Locate the cell with the specified text and output its [X, Y] center coordinate. 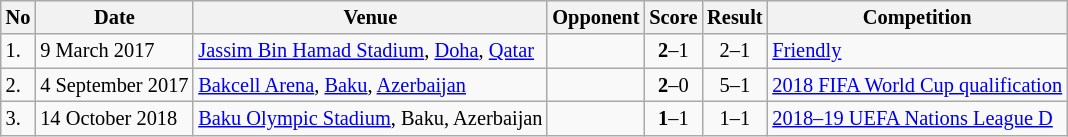
Jassim Bin Hamad Stadium, Doha, Qatar [370, 51]
9 March 2017 [114, 51]
Venue [370, 17]
Opponent [596, 17]
5–1 [734, 85]
No [18, 17]
2018–19 UEFA Nations League D [917, 118]
Result [734, 17]
Friendly [917, 51]
Bakcell Arena, Baku, Azerbaijan [370, 85]
1. [18, 51]
2–0 [673, 85]
Date [114, 17]
Competition [917, 17]
2. [18, 85]
3. [18, 118]
2018 FIFA World Cup qualification [917, 85]
Baku Olympic Stadium, Baku, Azerbaijan [370, 118]
4 September 2017 [114, 85]
14 October 2018 [114, 118]
Score [673, 17]
